Determine the (x, y) coordinate at the center of the cell enclosing the given text.  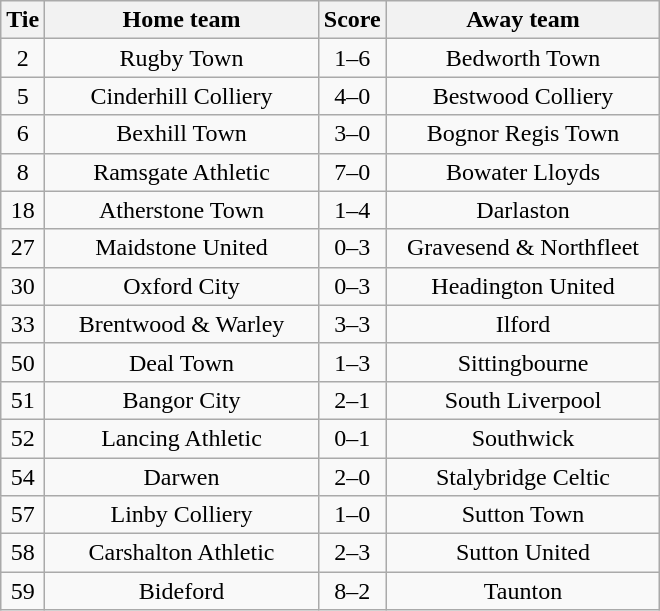
7–0 (352, 172)
4–0 (352, 96)
Darwen (182, 477)
Atherstone Town (182, 210)
Sutton Town (523, 515)
1–4 (352, 210)
Stalybridge Celtic (523, 477)
Oxford City (182, 286)
Carshalton Athletic (182, 553)
3–0 (352, 134)
1–0 (352, 515)
6 (23, 134)
Bognor Regis Town (523, 134)
2 (23, 58)
2–1 (352, 400)
Bangor City (182, 400)
Southwick (523, 438)
Maidstone United (182, 248)
1–3 (352, 362)
33 (23, 324)
Ramsgate Athletic (182, 172)
52 (23, 438)
Gravesend & Northfleet (523, 248)
Bedworth Town (523, 58)
Tie (23, 20)
Ilford (523, 324)
58 (23, 553)
Bowater Lloyds (523, 172)
Lancing Athletic (182, 438)
30 (23, 286)
Bideford (182, 591)
0–1 (352, 438)
Brentwood & Warley (182, 324)
2–3 (352, 553)
Headington United (523, 286)
54 (23, 477)
Rugby Town (182, 58)
59 (23, 591)
Bexhill Town (182, 134)
Bestwood Colliery (523, 96)
1–6 (352, 58)
South Liverpool (523, 400)
Sutton United (523, 553)
5 (23, 96)
27 (23, 248)
Sittingbourne (523, 362)
Linby Colliery (182, 515)
8 (23, 172)
Darlaston (523, 210)
Away team (523, 20)
Deal Town (182, 362)
Home team (182, 20)
2–0 (352, 477)
Cinderhill Colliery (182, 96)
Taunton (523, 591)
18 (23, 210)
51 (23, 400)
50 (23, 362)
8–2 (352, 591)
57 (23, 515)
3–3 (352, 324)
Score (352, 20)
